Locate the cell with the specified text and output its [X, Y] center coordinate. 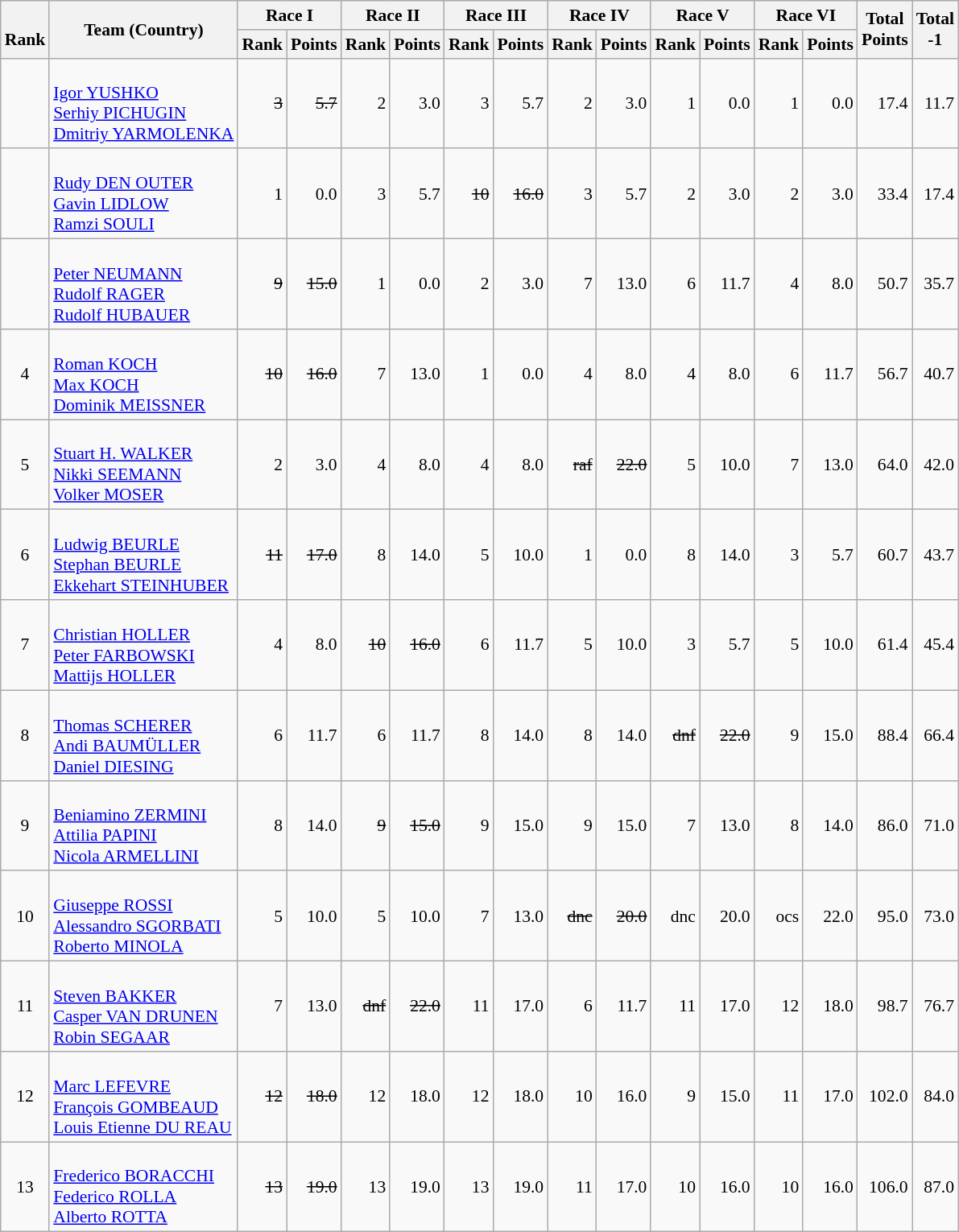
Race II [393, 15]
45.4 [936, 645]
Peter NEUMANN Rudolf RAGER Rudolf HUBAUER [143, 284]
Stuart H. WALKER Nikki SEEMANN Volker MOSER [143, 465]
71.0 [936, 825]
Marc LEFEVRE François GOMBEAUD Louis Etienne DU REAU [143, 1097]
50.7 [885, 284]
Rudy DEN OUTER Gavin LIDLOW Ramzi SOULI [143, 194]
Steven BAKKER Casper VAN DRUNEN Robin SEGAAR [143, 1007]
Race IV [599, 15]
Race VI [806, 15]
33.4 [885, 194]
43.7 [936, 555]
76.7 [936, 1007]
Giuseppe ROSSI Alessandro SGORBATI Roberto MINOLA [143, 916]
Total Points [885, 29]
40.7 [936, 374]
86.0 [885, 825]
Ludwig BEURLE Stephan BEURLE Ekkehart STEINHUBER [143, 555]
106.0 [885, 1187]
Thomas SCHERER Andi BAUMÜLLER Daniel DIESING [143, 735]
raf [572, 465]
ocs [779, 916]
73.0 [936, 916]
66.4 [936, 735]
42.0 [936, 465]
Race I [289, 15]
35.7 [936, 284]
Beniamino ZERMINI Attilia PAPINI Nicola ARMELLINI [143, 825]
56.7 [885, 374]
88.4 [885, 735]
Total-1 [936, 29]
Igor YUSHKO Serhiy PICHUGIN Dmitriy YARMOLENKA [143, 103]
87.0 [936, 1187]
64.0 [885, 465]
Race III [496, 15]
60.7 [885, 555]
84.0 [936, 1097]
95.0 [885, 916]
Christian HOLLER Peter FARBOWSKI Mattijs HOLLER [143, 645]
61.4 [885, 645]
Race V [702, 15]
Team (Country) [143, 29]
Frederico BORACCHI Federico ROLLA Alberto ROTTA [143, 1187]
Roman KOCH Max KOCH Dominik MEISSNER [143, 374]
102.0 [885, 1097]
98.7 [885, 1007]
